Identify which cell holds the provided text, then report its [X, Y] central coordinate. 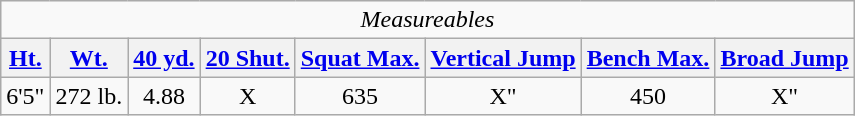
Bench Max. [648, 58]
Squat Max. [360, 58]
20 Shut. [248, 58]
Wt. [89, 58]
635 [360, 96]
X [248, 96]
Vertical Jump [503, 58]
272 lb. [89, 96]
450 [648, 96]
Measureables [428, 20]
40 yd. [164, 58]
Ht. [26, 58]
4.88 [164, 96]
Broad Jump [784, 58]
6'5" [26, 96]
